Find where the given text appears and provide that cell's center as [x, y] coordinate. 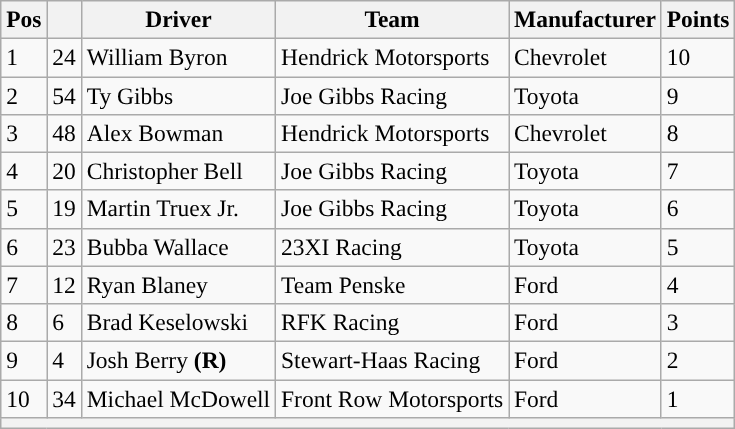
Team [392, 19]
Christopher Bell [178, 171]
Ty Gibbs [178, 95]
19 [64, 209]
23XI Racing [392, 247]
12 [64, 285]
Alex Bowman [178, 133]
Points [698, 19]
20 [64, 171]
Ryan Blaney [178, 285]
Josh Berry (R) [178, 360]
54 [64, 95]
William Byron [178, 57]
Brad Keselowski [178, 322]
Martin Truex Jr. [178, 209]
Manufacturer [586, 19]
Michael McDowell [178, 398]
Front Row Motorsports [392, 398]
24 [64, 57]
Driver [178, 19]
23 [64, 247]
34 [64, 398]
Bubba Wallace [178, 247]
Team Penske [392, 285]
48 [64, 133]
Pos [24, 19]
Stewart-Haas Racing [392, 360]
RFK Racing [392, 322]
